Capture the cell that displays the provided text and extract its (X, Y) central coordinate. 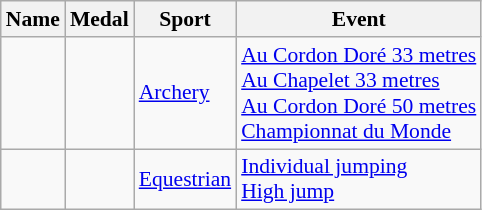
Name (33, 19)
Sport (185, 19)
Au Cordon Doré 33 metresAu Chapelet 33 metresAu Cordon Doré 50 metresChampionnat du Monde (358, 93)
Archery (185, 93)
Event (358, 19)
Individual jumpingHigh jump (358, 180)
Equestrian (185, 180)
Medal (100, 19)
